Determine the [X, Y] coordinate at the center of the cell enclosing the given text.  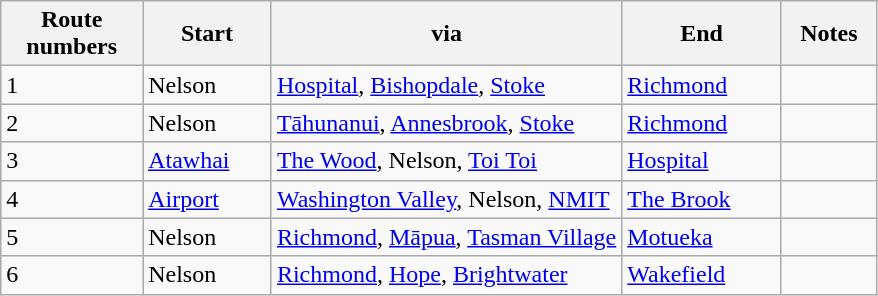
Richmond, Hope, Brightwater [446, 275]
End [702, 34]
4 [72, 199]
The Brook [702, 199]
Airport [208, 199]
Atawhai [208, 161]
1 [72, 85]
5 [72, 237]
Hospital [702, 161]
3 [72, 161]
Richmond, Māpua, Tasman Village [446, 237]
Wakefield [702, 275]
Washington Valley, Nelson, NMIT [446, 199]
6 [72, 275]
Notes [828, 34]
Start [208, 34]
2 [72, 123]
Routenumbers [72, 34]
The Wood, Nelson, Toi Toi [446, 161]
Hospital, Bishopdale, Stoke [446, 85]
via [446, 34]
Tāhunanui, Annesbrook, Stoke [446, 123]
Motueka [702, 237]
